Output the [x, y] coordinate of the center of the cell containing the given text.  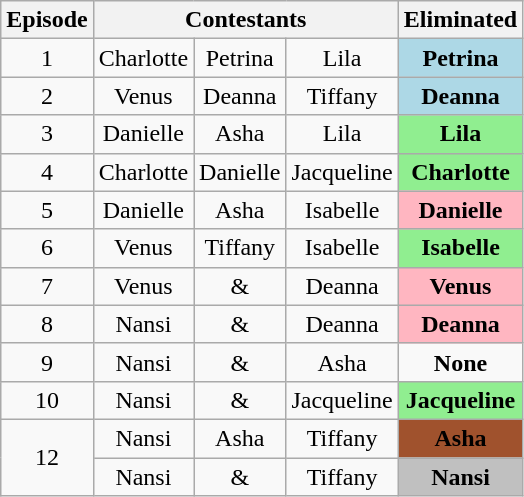
1 [47, 58]
Contestants [246, 20]
Eliminated [460, 20]
4 [47, 172]
8 [47, 324]
6 [47, 248]
None [460, 362]
12 [47, 457]
9 [47, 362]
3 [47, 134]
2 [47, 96]
Episode [47, 20]
10 [47, 400]
7 [47, 286]
5 [47, 210]
